Pinpoint the cell where the given text exists, returning its (x, y) midpoint coordinate. 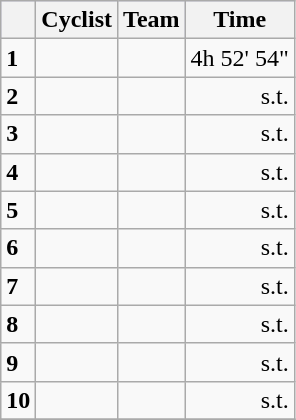
4h 52' 54" (240, 58)
5 (18, 210)
Time (240, 20)
2 (18, 96)
1 (18, 58)
3 (18, 134)
7 (18, 286)
10 (18, 400)
Cyclist (77, 20)
9 (18, 362)
Team (152, 20)
6 (18, 248)
4 (18, 172)
8 (18, 324)
